Return [X, Y] of the center of cell containing provided text 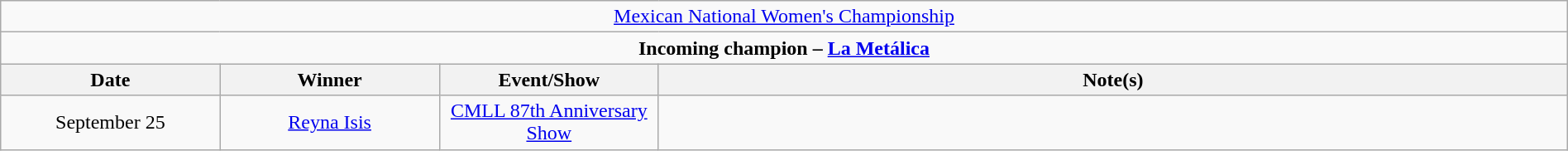
Event/Show [549, 80]
Winner [329, 80]
CMLL 87th Anniversary Show [549, 123]
Note(s) [1113, 80]
Reyna Isis [329, 123]
September 25 [111, 123]
Mexican National Women's Championship [784, 17]
Date [111, 80]
Incoming champion – La Metálica [784, 48]
